Locate the cell with the specified text and output its [X, Y] center coordinate. 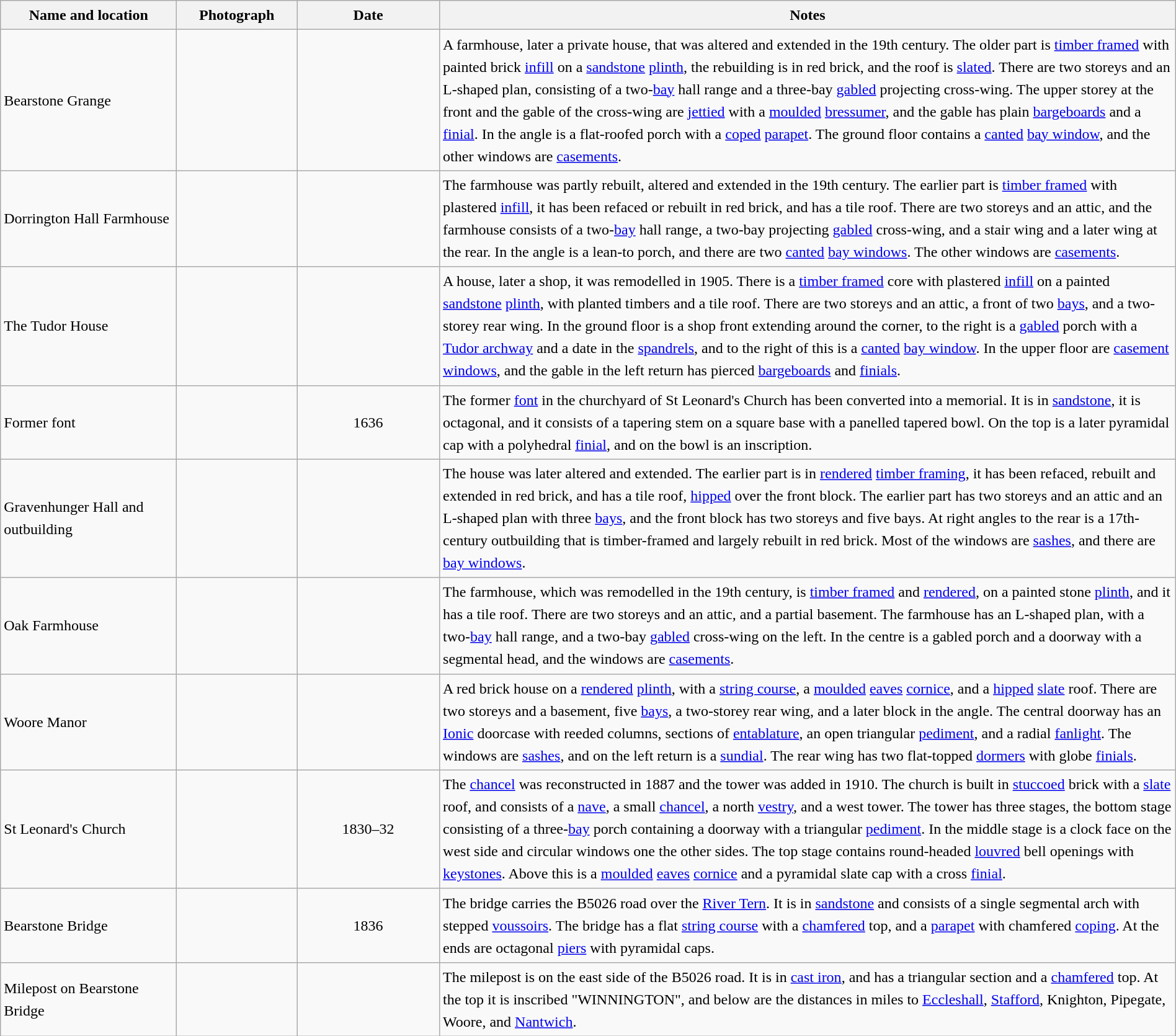
1830–32 [368, 829]
St Leonard's Church [89, 829]
Gravenhunger Hall and outbuilding [89, 519]
Photograph [237, 15]
Dorrington Hall Farmhouse [89, 218]
1636 [368, 422]
Notes [808, 15]
Former font [89, 422]
Name and location [89, 15]
Bearstone Grange [89, 100]
Milepost on Bearstone Bridge [89, 999]
Woore Manor [89, 722]
Date [368, 15]
The Tudor House [89, 326]
Bearstone Bridge [89, 926]
1836 [368, 926]
Oak Farmhouse [89, 625]
